Extract the [X, Y] coordinate from the center of the cell holding the provided text.  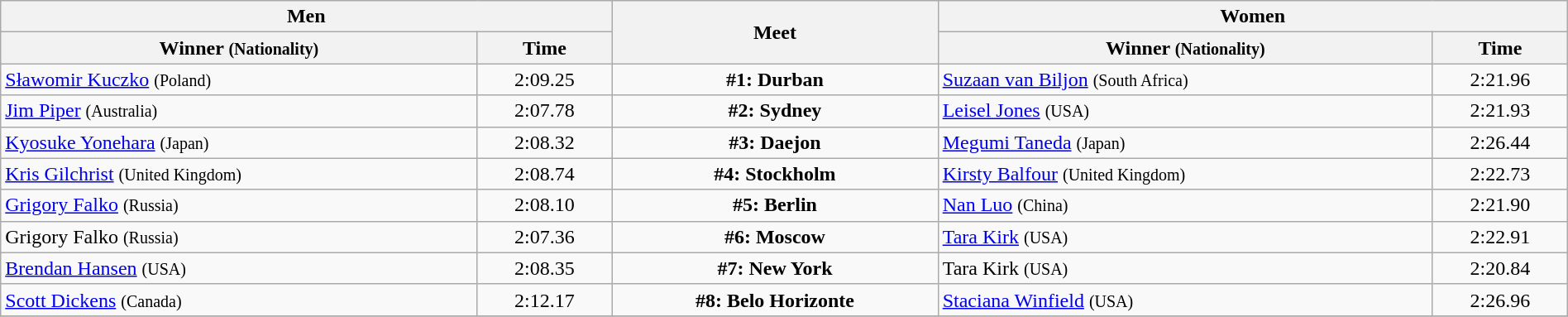
2:07.36 [544, 237]
#7: New York [775, 268]
Megumi Taneda (Japan) [1185, 142]
2:21.90 [1500, 205]
2:20.84 [1500, 268]
2:08.10 [544, 205]
Nan Luo (China) [1185, 205]
Kirsty Balfour (United Kingdom) [1185, 174]
Kris Gilchrist (United Kingdom) [239, 174]
2:26.96 [1500, 300]
2:21.96 [1500, 79]
Women [1252, 17]
Leisel Jones (USA) [1185, 111]
#6: Moscow [775, 237]
2:08.74 [544, 174]
#1: Durban [775, 79]
Men [306, 17]
2:21.93 [1500, 111]
2:22.73 [1500, 174]
Meet [775, 32]
Brendan Hansen (USA) [239, 268]
2:26.44 [1500, 142]
Jim Piper (Australia) [239, 111]
2:09.25 [544, 79]
Suzaan van Biljon (South Africa) [1185, 79]
#3: Daejon [775, 142]
#8: Belo Horizonte [775, 300]
2:07.78 [544, 111]
Staciana Winfield (USA) [1185, 300]
#2: Sydney [775, 111]
Scott Dickens (Canada) [239, 300]
2:08.35 [544, 268]
#5: Berlin [775, 205]
2:08.32 [544, 142]
2:22.91 [1500, 237]
Sławomir Kuczko (Poland) [239, 79]
Kyosuke Yonehara (Japan) [239, 142]
2:12.17 [544, 300]
#4: Stockholm [775, 174]
